Find where the given text appears and provide that cell's center as [X, Y] coordinate. 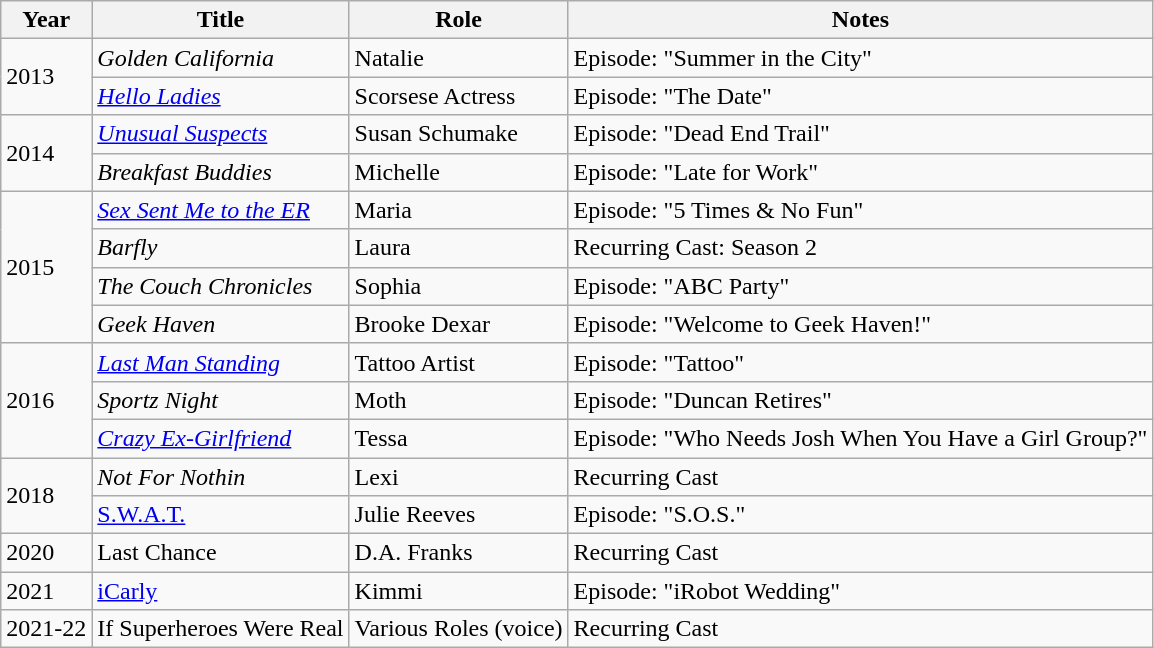
Last Chance [220, 553]
Year [46, 20]
S.W.A.T. [220, 515]
Moth [458, 400]
2018 [46, 496]
Episode: "Who Needs Josh When You Have a Girl Group?" [860, 438]
D.A. Franks [458, 553]
Natalie [458, 58]
Breakfast Buddies [220, 172]
2020 [46, 553]
Episode: "Welcome to Geek Haven!" [860, 324]
Tattoo Artist [458, 362]
Sex Sent Me to the ER [220, 210]
Episode: "Dead End Trail" [860, 134]
iCarly [220, 591]
Scorsese Actress [458, 96]
Episode: "5 Times & No Fun" [860, 210]
Tessa [458, 438]
Notes [860, 20]
Julie Reeves [458, 515]
Episode: "Duncan Retires" [860, 400]
If Superheroes Were Real [220, 629]
Recurring Cast: Season 2 [860, 248]
Episode: "The Date" [860, 96]
Lexi [458, 477]
Hello Ladies [220, 96]
Episode: "Late for Work" [860, 172]
Not For Nothin [220, 477]
Episode: "ABC Party" [860, 286]
2015 [46, 267]
Sportz Night [220, 400]
Michelle [458, 172]
Episode: "S.O.S." [860, 515]
Susan Schumake [458, 134]
Maria [458, 210]
Various Roles (voice) [458, 629]
2021-22 [46, 629]
Laura [458, 248]
Sophia [458, 286]
2014 [46, 153]
2016 [46, 400]
Episode: "Tattoo" [860, 362]
Crazy Ex-Girlfriend [220, 438]
Brooke Dexar [458, 324]
The Couch Chronicles [220, 286]
Title [220, 20]
Episode: "Summer in the City" [860, 58]
Episode: "iRobot Wedding" [860, 591]
Geek Haven [220, 324]
Barfly [220, 248]
Golden California [220, 58]
Role [458, 20]
Kimmi [458, 591]
Unusual Suspects [220, 134]
Last Man Standing [220, 362]
2013 [46, 77]
2021 [46, 591]
